Output the [x, y] coordinate of the center of the cell containing the given text.  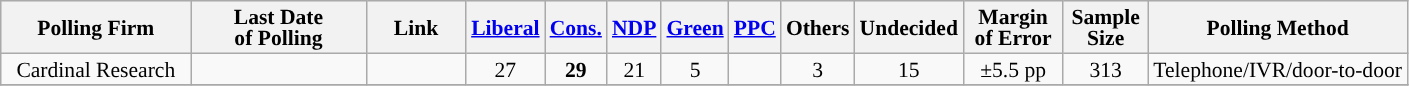
Liberal [505, 27]
313 [1106, 68]
Undecided [909, 27]
Link [416, 27]
Green [694, 27]
Polling Method [1278, 27]
SampleSize [1106, 27]
29 [576, 68]
27 [505, 68]
NDP [634, 27]
Cons. [576, 27]
Others [818, 27]
Telephone/IVR/door-to-door [1278, 68]
5 [694, 68]
3 [818, 68]
15 [909, 68]
PPC [755, 27]
Marginof Error [1013, 27]
±5.5 pp [1013, 68]
Cardinal Research [96, 68]
Polling Firm [96, 27]
21 [634, 68]
Last Dateof Polling [278, 27]
